Find where the given text appears and provide that cell's center as (X, Y) coordinate. 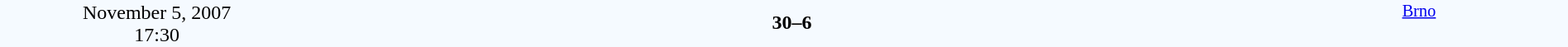
30–6 (791, 22)
Brno (1419, 23)
November 5, 200717:30 (157, 23)
